Find where the given text appears and provide that cell's center as (X, Y) coordinate. 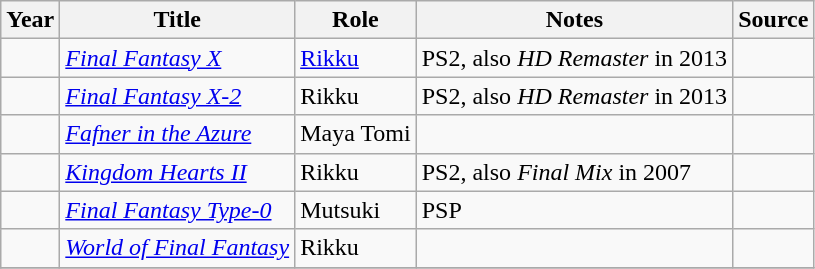
Year (30, 20)
PSP (574, 210)
Kingdom Hearts II (178, 172)
Maya Tomi (356, 134)
Fafner in the Azure (178, 134)
Final Fantasy X (178, 58)
Source (774, 20)
Final Fantasy X-2 (178, 96)
Role (356, 20)
Title (178, 20)
Notes (574, 20)
Final Fantasy Type-0 (178, 210)
Mutsuki (356, 210)
World of Final Fantasy (178, 248)
PS2, also Final Mix in 2007 (574, 172)
